Capture the cell that displays the provided text and extract its (X, Y) central coordinate. 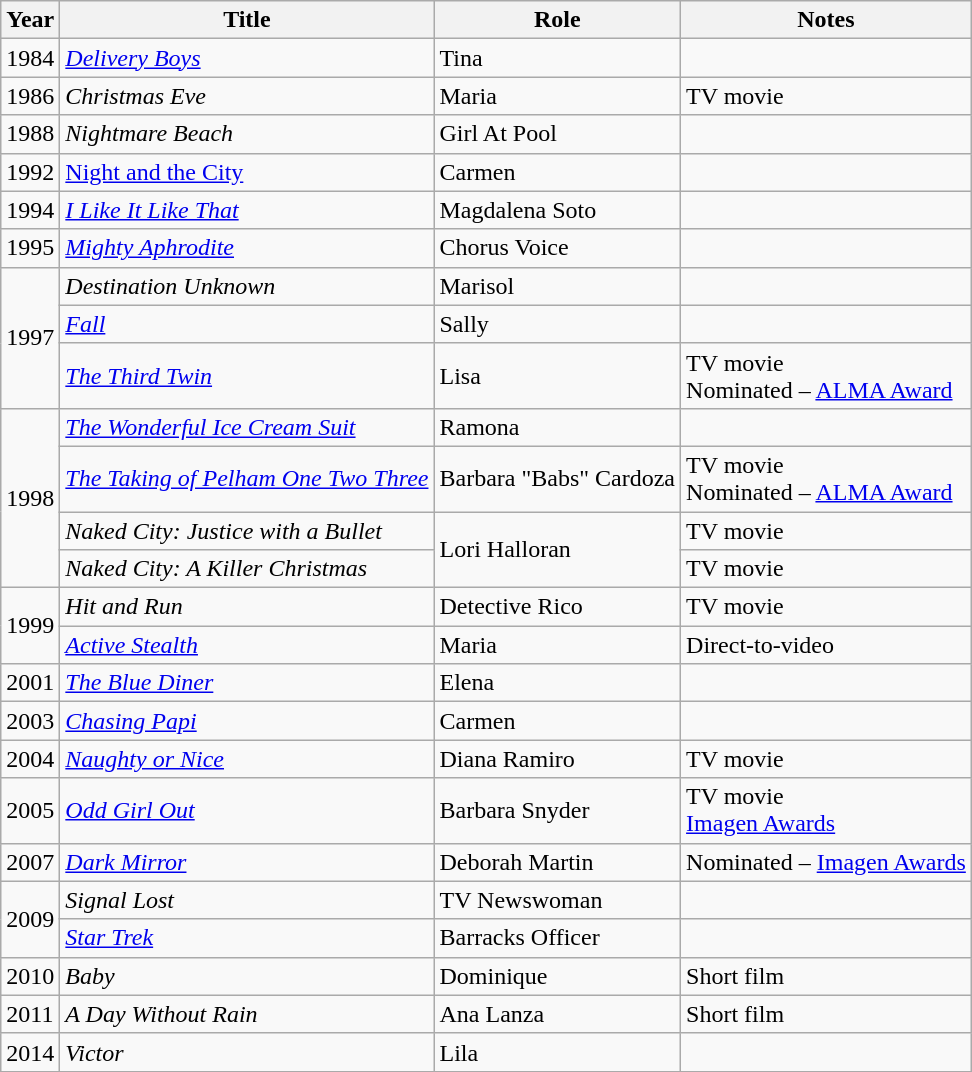
Chasing Papi (247, 721)
Year (30, 20)
Diana Ramiro (558, 759)
Lila (558, 1052)
A Day Without Rain (247, 1014)
1992 (30, 172)
The Blue Diner (247, 683)
Naked City: A Killer Christmas (247, 569)
2005 (30, 810)
1998 (30, 498)
Hit and Run (247, 607)
TV Newswoman (558, 900)
2011 (30, 1014)
Direct-to-video (826, 645)
Girl At Pool (558, 134)
2004 (30, 759)
Dominique (558, 976)
Christmas Eve (247, 96)
The Third Twin (247, 376)
1986 (30, 96)
Sally (558, 324)
Destination Unknown (247, 286)
Ramona (558, 427)
Dark Mirror (247, 862)
Chorus Voice (558, 248)
1995 (30, 248)
Lori Halloran (558, 550)
Elena (558, 683)
Delivery Boys (247, 58)
Nominated – Imagen Awards (826, 862)
Detective Rico (558, 607)
2009 (30, 919)
Magdalena Soto (558, 210)
Ana Lanza (558, 1014)
2003 (30, 721)
Signal Lost (247, 900)
2001 (30, 683)
Barbara "Babs" Cardoza (558, 478)
1984 (30, 58)
Role (558, 20)
1997 (30, 338)
Baby (247, 976)
Tina (558, 58)
Marisol (558, 286)
Barbara Snyder (558, 810)
2014 (30, 1052)
Deborah Martin (558, 862)
1999 (30, 626)
Star Trek (247, 938)
TV movieImagen Awards (826, 810)
Notes (826, 20)
I Like It Like That (247, 210)
Fall (247, 324)
Naked City: Justice with a Bullet (247, 531)
Active Stealth (247, 645)
Barracks Officer (558, 938)
1994 (30, 210)
Title (247, 20)
Odd Girl Out (247, 810)
Victor (247, 1052)
2010 (30, 976)
Night and the City (247, 172)
2007 (30, 862)
Naughty or Nice (247, 759)
Lisa (558, 376)
The Wonderful Ice Cream Suit (247, 427)
1988 (30, 134)
Nightmare Beach (247, 134)
Mighty Aphrodite (247, 248)
The Taking of Pelham One Two Three (247, 478)
